Scan for the cell matching the given text and deliver its [X, Y] coordinate at center. 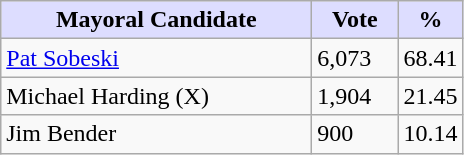
21.45 [430, 96]
Vote [355, 20]
1,904 [355, 96]
Mayoral Candidate [156, 20]
900 [355, 134]
% [430, 20]
Michael Harding (X) [156, 96]
Jim Bender [156, 134]
68.41 [430, 58]
10.14 [430, 134]
6,073 [355, 58]
Pat Sobeski [156, 58]
